Extract the [X, Y] coordinate from the center of the cell holding the provided text.  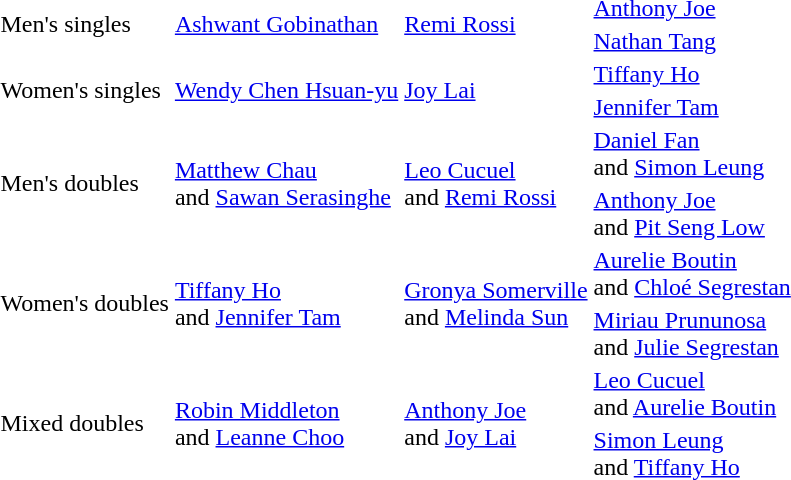
Gronya Somervilleand Melinda Sun [496, 304]
Matthew Chauand Sawan Serasinghe [286, 184]
Leo Cucueland Remi Rossi [496, 184]
Wendy Chen Hsuan-yu [286, 90]
Joy Lai [496, 90]
Tiffany Hoand Jennifer Tam [286, 304]
